Determine the (x, y) coordinate at the center of the cell enclosing the given text.  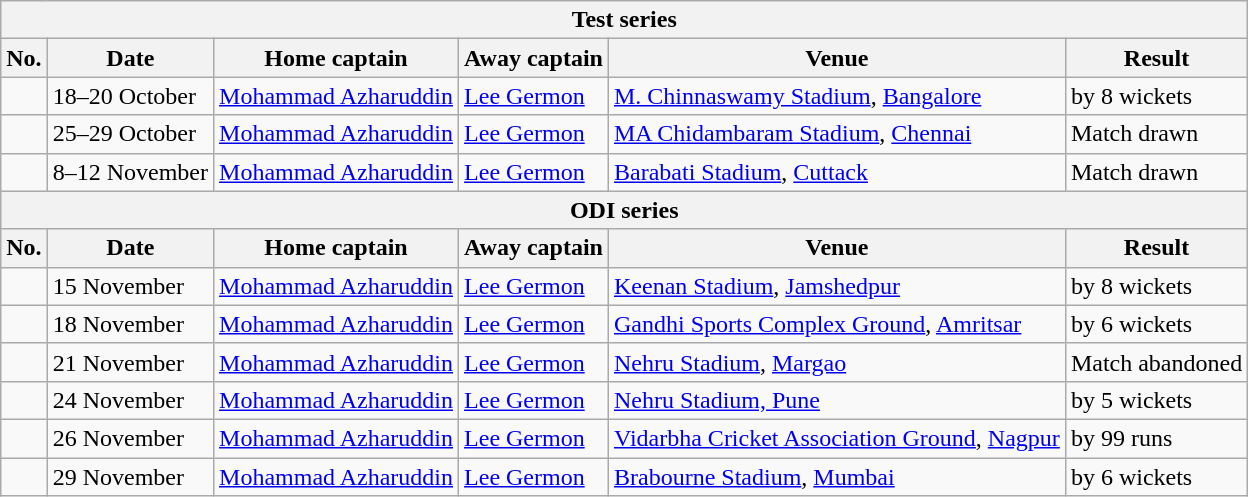
ODI series (624, 210)
Keenan Stadium, Jamshedpur (836, 286)
18 November (130, 324)
8–12 November (130, 172)
MA Chidambaram Stadium, Chennai (836, 134)
M. Chinnaswamy Stadium, Bangalore (836, 96)
Barabati Stadium, Cuttack (836, 172)
Brabourne Stadium, Mumbai (836, 477)
Gandhi Sports Complex Ground, Amritsar (836, 324)
25–29 October (130, 134)
Test series (624, 20)
15 November (130, 286)
by 99 runs (1156, 438)
18–20 October (130, 96)
26 November (130, 438)
Match abandoned (1156, 362)
Nehru Stadium, Margao (836, 362)
24 November (130, 400)
29 November (130, 477)
21 November (130, 362)
Vidarbha Cricket Association Ground, Nagpur (836, 438)
by 5 wickets (1156, 400)
Nehru Stadium, Pune (836, 400)
